Locate the cell with the specified text and output its (X, Y) center coordinate. 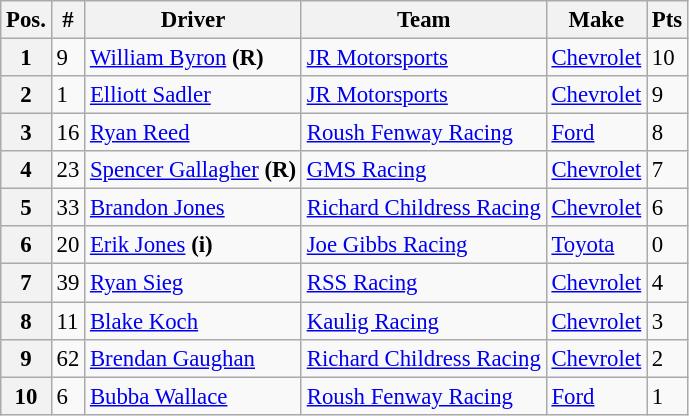
33 (68, 208)
Ryan Sieg (194, 283)
# (68, 20)
Brandon Jones (194, 208)
Bubba Wallace (194, 396)
Pts (668, 20)
Blake Koch (194, 321)
Elliott Sadler (194, 95)
16 (68, 133)
Make (596, 20)
Pos. (26, 20)
0 (668, 245)
Ryan Reed (194, 133)
Joe Gibbs Racing (424, 245)
Erik Jones (i) (194, 245)
Team (424, 20)
RSS Racing (424, 283)
62 (68, 358)
GMS Racing (424, 170)
Spencer Gallagher (R) (194, 170)
Brendan Gaughan (194, 358)
Driver (194, 20)
11 (68, 321)
23 (68, 170)
William Byron (R) (194, 58)
39 (68, 283)
5 (26, 208)
Toyota (596, 245)
20 (68, 245)
Kaulig Racing (424, 321)
